Find where the given text appears and provide that cell's center as (x, y) coordinate. 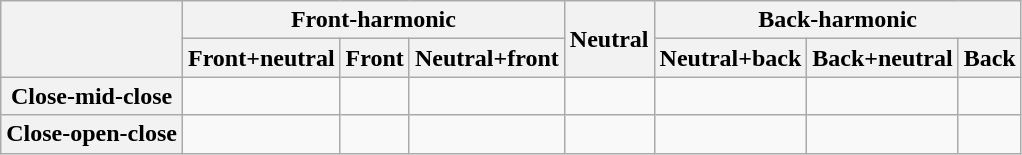
Back+neutral (882, 58)
Front+neutral (261, 58)
Front (374, 58)
Close-mid-close (92, 96)
Neutral+front (486, 58)
Back (990, 58)
Front-harmonic (373, 20)
Neutral+back (730, 58)
Neutral (609, 39)
Back-harmonic (838, 20)
Close-open-close (92, 134)
